Scan for the cell matching the given text and deliver its [X, Y] coordinate at center. 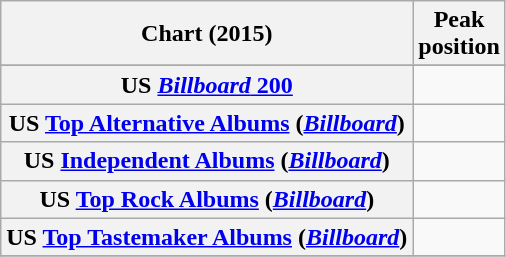
US Top Rock Albums (Billboard) [207, 199]
Peakposition [459, 34]
US Top Tastemaker Albums (Billboard) [207, 237]
US Billboard 200 [207, 85]
US Independent Albums (Billboard) [207, 161]
US Top Alternative Albums (Billboard) [207, 123]
Chart (2015) [207, 34]
